Determine the [X, Y] coordinate at the center of the cell enclosing the given text.  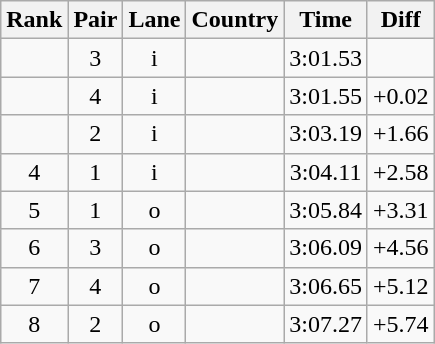
8 [34, 324]
7 [34, 286]
Pair [96, 20]
5 [34, 210]
+3.31 [400, 210]
3:07.27 [326, 324]
3:06.65 [326, 286]
3:01.53 [326, 58]
Time [326, 20]
6 [34, 248]
+5.12 [400, 286]
3:03.19 [326, 134]
3:04.11 [326, 172]
+0.02 [400, 96]
Lane [154, 20]
+2.58 [400, 172]
3:06.09 [326, 248]
3:01.55 [326, 96]
Country [235, 20]
3:05.84 [326, 210]
Diff [400, 20]
Rank [34, 20]
+1.66 [400, 134]
+5.74 [400, 324]
+4.56 [400, 248]
